Pinpoint the cell where the given text exists, returning its (x, y) midpoint coordinate. 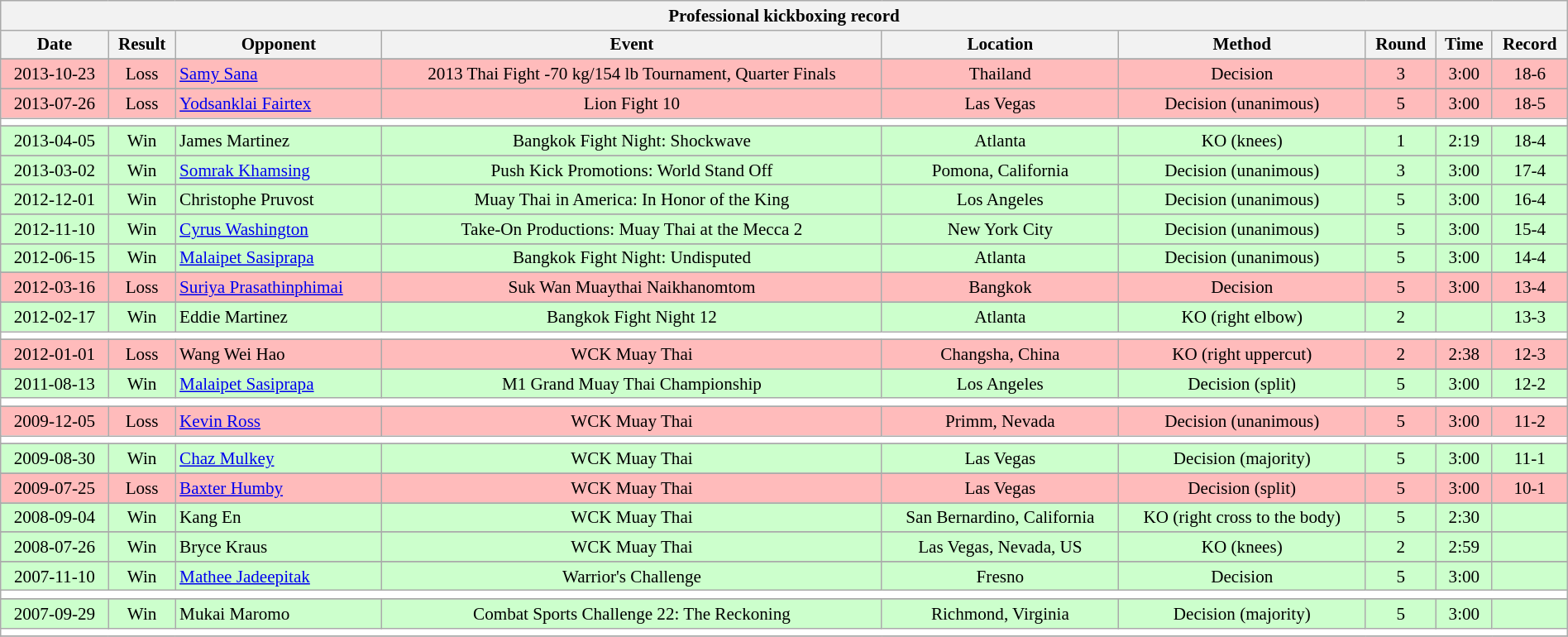
Samy Sana (278, 74)
2:59 (1464, 546)
11-1 (1530, 458)
Chaz Mulkey (278, 458)
Thailand (1000, 74)
Christophe Pruvost (278, 199)
2013-03-02 (55, 170)
Mathee Jadeepitak (278, 576)
Record (1530, 45)
Muay Thai in America: In Honor of the King (632, 199)
Las Vegas, Nevada, US (1000, 546)
11-2 (1530, 420)
18-5 (1530, 103)
Fresno (1000, 576)
2:19 (1464, 141)
Primm, Nevada (1000, 420)
Push Kick Promotions: World Stand Off (632, 170)
2013 Thai Fight -70 kg/154 lb Tournament, Quarter Finals (632, 74)
2013-10-23 (55, 74)
2009-07-25 (55, 488)
Bangkok Fight Night: Undisputed (632, 258)
2013-04-05 (55, 141)
2008-09-04 (55, 518)
KO (right uppercut) (1242, 354)
Kang En (278, 518)
Kevin Ross (278, 420)
Method (1242, 45)
Cyrus Washington (278, 228)
13-4 (1530, 288)
17-4 (1530, 170)
15-4 (1530, 228)
Location (1000, 45)
M1 Grand Muay Thai Championship (632, 384)
2007-11-10 (55, 576)
Richmond, Virginia (1000, 614)
12-2 (1530, 384)
Yodsanklai Fairtex (278, 103)
2013-07-26 (55, 103)
Result (142, 45)
KO (right elbow) (1242, 316)
Somrak Khamsing (278, 170)
16-4 (1530, 199)
Warrior's Challenge (632, 576)
13-3 (1530, 316)
Suriya Prasathinphimai (278, 288)
2009-12-05 (55, 420)
Mukai Maromo (278, 614)
KO (right cross to the body) (1242, 518)
2012-01-01 (55, 354)
2:30 (1464, 518)
2011-08-13 (55, 384)
Changsha, China (1000, 354)
2012-06-15 (55, 258)
Lion Fight 10 (632, 103)
18-4 (1530, 141)
Bangkok (1000, 288)
2012-11-10 (55, 228)
2012-02-17 (55, 316)
Suk Wan Muaythai Naikhanomtom (632, 288)
San Bernardino, California (1000, 518)
Wang Wei Hao (278, 354)
Baxter Humby (278, 488)
Eddie Martinez (278, 316)
Bangkok Fight Night 12 (632, 316)
2007-09-29 (55, 614)
14-4 (1530, 258)
2012-03-16 (55, 288)
Combat Sports Challenge 22: The Reckoning (632, 614)
2009-08-30 (55, 458)
Event (632, 45)
12-3 (1530, 354)
Take-On Productions: Muay Thai at the Mecca 2 (632, 228)
Opponent (278, 45)
10-1 (1530, 488)
Pomona, California (1000, 170)
1 (1401, 141)
Round (1401, 45)
2008-07-26 (55, 546)
New York City (1000, 228)
18-6 (1530, 74)
Bangkok Fight Night: Shockwave (632, 141)
Time (1464, 45)
James Martinez (278, 141)
2012-12-01 (55, 199)
2:38 (1464, 354)
Professional kickboxing record (784, 15)
Date (55, 45)
Bryce Kraus (278, 546)
